Identify which cell holds the provided text, then report its (x, y) central coordinate. 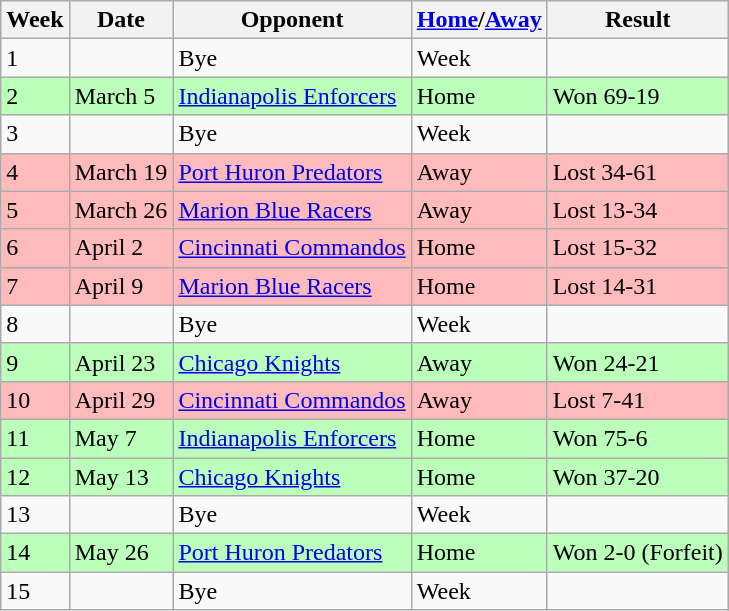
March 19 (121, 172)
Date (121, 20)
March 26 (121, 210)
Won 2-0 (Forfeit) (638, 553)
13 (35, 515)
11 (35, 438)
9 (35, 362)
Lost 13-34 (638, 210)
April 9 (121, 286)
1 (35, 58)
Lost 14-31 (638, 286)
3 (35, 134)
March 5 (121, 96)
May 7 (121, 438)
6 (35, 248)
Lost 7-41 (638, 400)
May 26 (121, 553)
12 (35, 477)
May 13 (121, 477)
April 23 (121, 362)
Won 37-20 (638, 477)
Won 69-19 (638, 96)
Opponent (292, 20)
Result (638, 20)
14 (35, 553)
2 (35, 96)
4 (35, 172)
April 29 (121, 400)
7 (35, 286)
8 (35, 324)
Lost 34-61 (638, 172)
April 2 (121, 248)
Won 24-21 (638, 362)
Won 75-6 (638, 438)
15 (35, 591)
10 (35, 400)
5 (35, 210)
Home/Away (479, 20)
Lost 15-32 (638, 248)
